Capture the cell that displays the provided text and extract its [x, y] central coordinate. 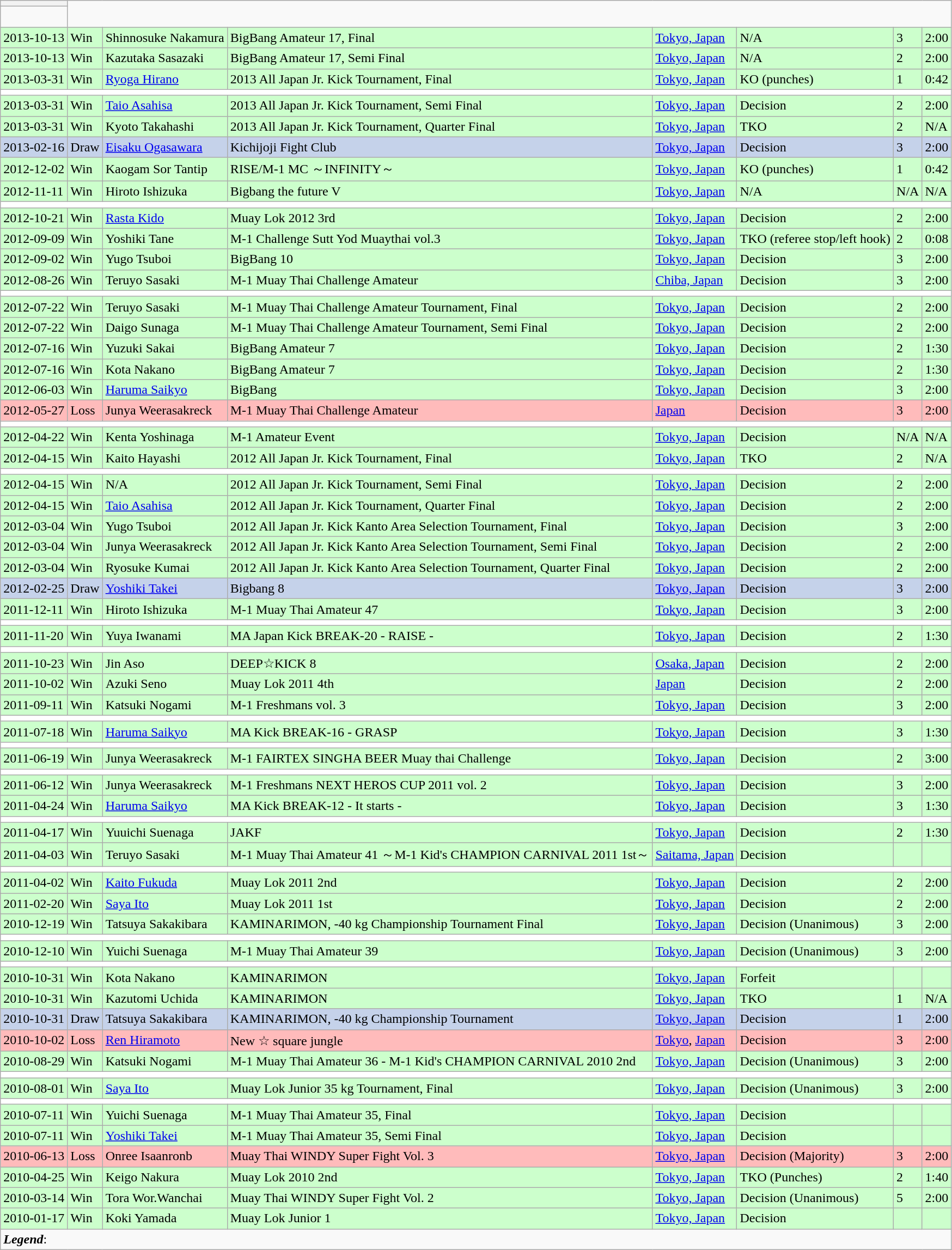
Ryoga Hirano [164, 79]
2010-08-29 [34, 1062]
Yuzuki Sakai [164, 348]
BigBang Amateur 17, Final [440, 38]
Koki Yamada [164, 1218]
Saitama, Japan [695, 855]
2013-02-16 [34, 147]
Bigbang 8 [440, 588]
Muay Thai WINDY Super Fight Vol. 2 [440, 1198]
BigBang Amateur 17, Semi Final [440, 58]
Kazutaka Sasazaki [164, 58]
2011-04-24 [34, 806]
Muay Lok Junior 1 [440, 1218]
2011-12-11 [34, 609]
2010-01-17 [34, 1218]
Yoshiki Tane [164, 239]
2011-04-17 [34, 833]
Kaito Fukuda [164, 882]
M-1 Muay Thai Amateur 35, Final [440, 1115]
Ren Hiramoto [164, 1040]
2011-04-03 [34, 855]
KAMINARIMON, -40 kg Championship Tournament [440, 1019]
RISE/M-1 MC ～INFINITY～ [440, 169]
2011-10-02 [34, 684]
2010-06-13 [34, 1156]
M-1 Muay Thai Challenge Amateur Tournament, Final [440, 307]
2011-09-11 [34, 705]
2012-11-11 [34, 191]
M-1 Amateur Event [440, 437]
TKO (referee stop/left hook) [815, 239]
BigBang 10 [440, 259]
2012-08-26 [34, 280]
Tora Wor.Wanchai [164, 1198]
Onree Isaanronb [164, 1156]
2012-09-09 [34, 239]
Yuuichi Suenaga [164, 833]
M-1 Freshmans vol. 3 [440, 705]
Muay Lok 2011 4th [440, 684]
MA Kick BREAK-16 - GRASP [440, 731]
Muay Lok 2011 2nd [440, 882]
KAMINARIMON, -40 kg Championship Tournament Final [440, 924]
Kyoto Takahashi [164, 126]
2013 All Japan Jr. Kick Tournament, Semi Final [440, 106]
2010-08-01 [34, 1088]
2010-10-02 [34, 1040]
2012 All Japan Jr. Kick Kanto Area Selection Tournament, Semi Final [440, 547]
M-1 Challenge Sutt Yod Muaythai vol.3 [440, 239]
M-1 Freshmans NEXT HEROS CUP 2011 vol. 2 [440, 785]
Osaka, Japan [695, 663]
Bigbang the future V [440, 191]
0:08 [937, 239]
2010-12-19 [34, 924]
Muay Lok 2010 2nd [440, 1177]
2012-10-21 [34, 218]
2012 All Japan Jr. Kick Tournament, Quarter Final [440, 505]
2011-11-20 [34, 636]
2011-07-18 [34, 731]
2011-06-12 [34, 785]
Muay Lok Junior 35 kg Tournament, Final [440, 1088]
2013 All Japan Jr. Kick Tournament, Quarter Final [440, 126]
1:40 [937, 1177]
Kazutomi Uchida [164, 998]
2012-04-22 [34, 437]
2012 All Japan Jr. Kick Kanto Area Selection Tournament, Final [440, 526]
2012 All Japan Jr. Kick Kanto Area Selection Tournament, Quarter Final [440, 568]
Decision (Majority) [815, 1156]
2011-06-19 [34, 758]
Kichijoji Fight Club [440, 147]
2012 All Japan Jr. Kick Tournament, Final [440, 458]
Muay Lok 2011 1st [440, 904]
M-1 Muay Thai Amateur 36 - M-1 Kid's CHAMPION CARNIVAL 2010 2nd [440, 1062]
2012-02-25 [34, 588]
Kaito Hayashi [164, 458]
2010-03-14 [34, 1198]
Rasta Kido [164, 218]
M-1 Muay Thai Amateur 47 [440, 609]
M-1 Muay Thai Amateur 35, Semi Final [440, 1136]
Daigo Sunaga [164, 327]
MA Japan Kick BREAK-20 - RAISE - [440, 636]
Azuki Seno [164, 684]
New ☆ square jungle [440, 1040]
2012-09-02 [34, 259]
2011-04-02 [34, 882]
Chiba, Japan [695, 280]
2013 All Japan Jr. Kick Tournament, Final [440, 79]
TKO (Punches) [815, 1177]
M-1 Muay Thai Challenge Amateur Tournament, Semi Final [440, 327]
Eisaku Ogasawara [164, 147]
Muay Thai WINDY Super Fight Vol. 3 [440, 1156]
2012-05-27 [34, 411]
DEEP☆KICK 8 [440, 663]
M-1 FAIRTEX SINGHA BEER Muay thai Challenge [440, 758]
Kaogam Sor Tantip [164, 169]
Legend: [476, 1239]
2011-10-23 [34, 663]
Ryosuke Kumai [164, 568]
BigBang [440, 390]
MA Kick BREAK-12 - It starts - [440, 806]
2010-12-10 [34, 951]
M-1 Muay Thai Amateur 39 [440, 951]
Jin Aso [164, 663]
3:00 [937, 758]
Keigo Nakura [164, 1177]
2012-06-03 [34, 390]
5 [908, 1198]
2012 All Japan Jr. Kick Tournament, Semi Final [440, 485]
2012-12-02 [34, 169]
Kenta Yoshinaga [164, 437]
JAKF [440, 833]
Forfeit [815, 978]
Yuya Iwanami [164, 636]
Muay Lok 2012 3rd [440, 218]
2010-04-25 [34, 1177]
Shinnosuke Nakamura [164, 38]
2011-02-20 [34, 904]
M-1 Muay Thai Amateur 41 ～M-1 Kid's CHAMPION CARNIVAL 2011 1st～ [440, 855]
